From the cell containing the given text, extract its center point as [X, Y] coordinate. 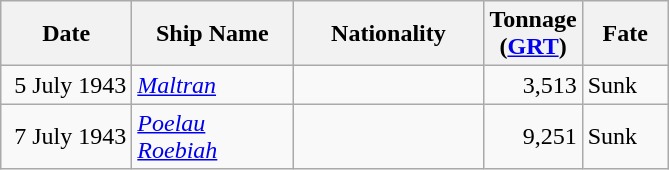
Tonnage(GRT) [533, 34]
Ship Name [212, 34]
7 July 1943 [66, 136]
5 July 1943 [66, 85]
Poelau Roebiah [212, 136]
Nationality [388, 34]
3,513 [533, 85]
Maltran [212, 85]
Date [66, 34]
9,251 [533, 136]
Fate [625, 34]
